Search for the cell housing the specified text and yield its (X, Y) center coordinate. 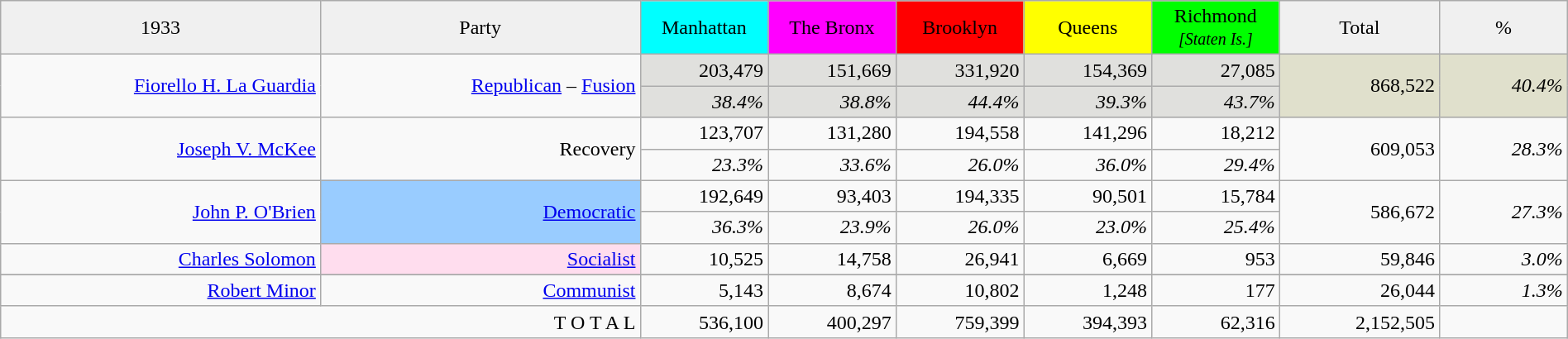
3.0% (1503, 259)
44.4% (959, 102)
151,669 (832, 70)
The Bronx (832, 28)
38.4% (705, 102)
Queens (1088, 28)
25.4% (1216, 227)
123,707 (705, 133)
131,280 (832, 133)
5,143 (705, 290)
203,479 (705, 70)
27,085 (1216, 70)
Charles Solomon (160, 259)
% (1503, 28)
868,522 (1360, 86)
23.0% (1088, 227)
154,369 (1088, 70)
Total (1360, 28)
Richmond [Staten Is.] (1216, 28)
36.0% (1088, 165)
400,297 (832, 322)
59,846 (1360, 259)
14,758 (832, 259)
Joseph V. McKee (160, 149)
1933 (160, 28)
Manhattan (705, 28)
90,501 (1088, 196)
609,053 (1360, 149)
Republican – Fusion (480, 86)
586,672 (1360, 212)
23.9% (832, 227)
759,399 (959, 322)
Robert Minor (160, 290)
38.8% (832, 102)
177 (1216, 290)
62,316 (1216, 322)
141,296 (1088, 133)
536,100 (705, 322)
192,649 (705, 196)
Socialist (480, 259)
8,674 (832, 290)
26,044 (1360, 290)
953 (1216, 259)
2,152,505 (1360, 322)
10,525 (705, 259)
40.4% (1503, 86)
93,403 (832, 196)
Democratic (480, 212)
Communist (480, 290)
6,669 (1088, 259)
Recovery (480, 149)
Brooklyn (959, 28)
John P. O'Brien (160, 212)
331,920 (959, 70)
15,784 (1216, 196)
394,393 (1088, 322)
1,248 (1088, 290)
27.3% (1503, 212)
194,558 (959, 133)
36.3% (705, 227)
26,941 (959, 259)
23.3% (705, 165)
39.3% (1088, 102)
Party (480, 28)
28.3% (1503, 149)
29.4% (1216, 165)
1.3% (1503, 290)
10,802 (959, 290)
T O T A L (321, 322)
194,335 (959, 196)
18,212 (1216, 133)
Fiorello H. La Guardia (160, 86)
43.7% (1216, 102)
33.6% (832, 165)
